Extract the (x, y) coordinate from the center of the cell holding the provided text.  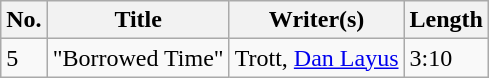
3:10 (446, 58)
5 (24, 58)
Title (138, 20)
Length (446, 20)
"Borrowed Time" (138, 58)
No. (24, 20)
Writer(s) (316, 20)
Trott, Dan Layus (316, 58)
